Extract the (x, y) coordinate from the center of the cell holding the provided text.  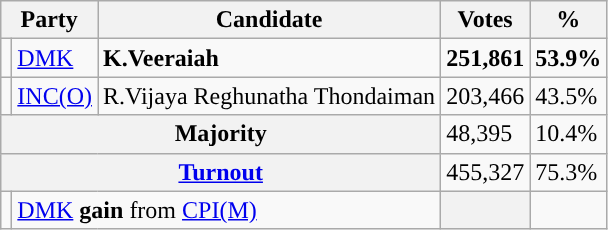
Turnout (221, 172)
75.3% (568, 172)
43.5% (568, 96)
R.Vijaya Reghunatha Thondaiman (270, 96)
Votes (486, 20)
Party (50, 20)
203,466 (486, 96)
% (568, 20)
Candidate (270, 20)
DMK (55, 58)
INC(O) (55, 96)
251,861 (486, 58)
455,327 (486, 172)
48,395 (486, 134)
Majority (221, 134)
53.9% (568, 58)
10.4% (568, 134)
DMK gain from CPI(M) (226, 210)
K.Veeraiah (270, 58)
